Detect which cell encompasses the target text, then output its (x, y) center coordinate. 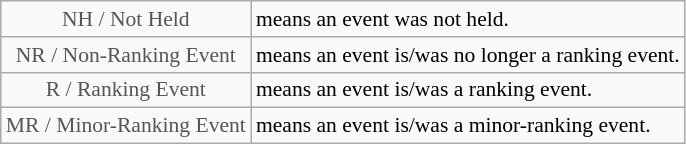
means an event is/was a minor-ranking event. (468, 126)
R / Ranking Event (126, 90)
MR / Minor-Ranking Event (126, 126)
NH / Not Held (126, 19)
NR / Non-Ranking Event (126, 55)
means an event is/was a ranking event. (468, 90)
means an event is/was no longer a ranking event. (468, 55)
means an event was not held. (468, 19)
